Provide the (x, y) coordinate of the cell's center where the given text is located.  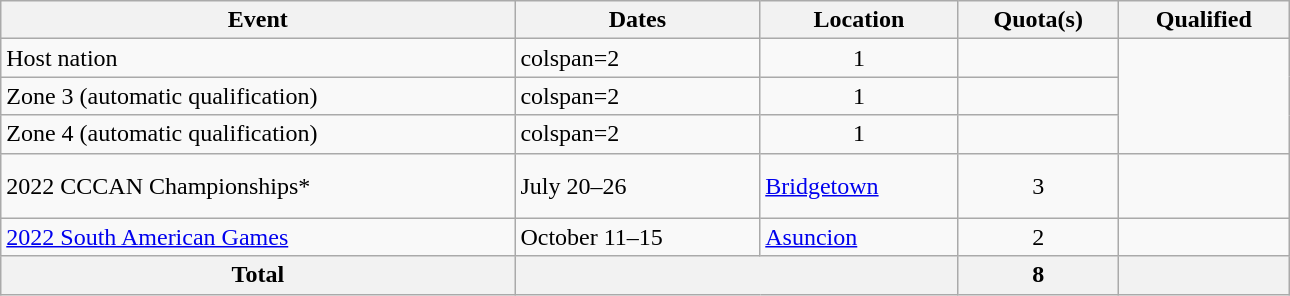
July 20–26 (638, 186)
Location (859, 20)
Zone 3 (automatic qualification) (258, 96)
Host nation (258, 58)
3 (1038, 186)
8 (1038, 275)
Asuncion (859, 237)
Dates (638, 20)
2022 CCCAN Championships* (258, 186)
Total (258, 275)
Bridgetown (859, 186)
Zone 4 (automatic qualification) (258, 134)
Quota(s) (1038, 20)
2 (1038, 237)
Qualified (1204, 20)
October 11–15 (638, 237)
2022 South American Games (258, 237)
Event (258, 20)
